Provide the (X, Y) coordinate of the cell's center where the given text is located.  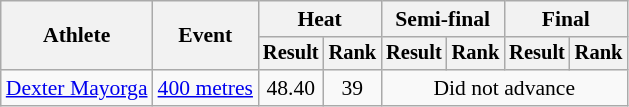
400 metres (206, 88)
Final (566, 19)
Heat (320, 19)
48.40 (291, 88)
Athlete (77, 36)
Did not advance (504, 88)
Event (206, 36)
39 (353, 88)
Dexter Mayorga (77, 88)
Semi-final (442, 19)
